From the cell containing the given text, extract its center point as (X, Y) coordinate. 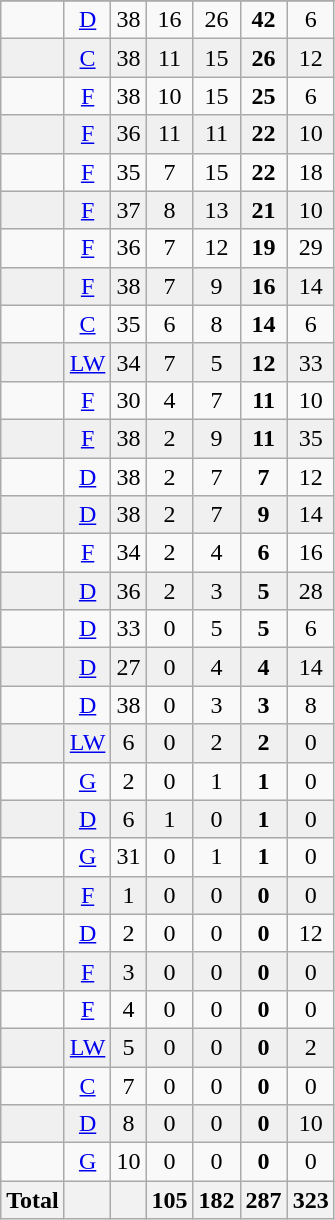
25 (264, 96)
18 (310, 172)
323 (310, 1200)
29 (310, 248)
182 (216, 1200)
42 (264, 20)
30 (128, 400)
287 (264, 1200)
28 (310, 591)
19 (264, 248)
27 (128, 667)
21 (264, 210)
13 (216, 210)
37 (128, 210)
105 (170, 1200)
31 (128, 857)
Total (33, 1200)
